From the cell containing the given text, extract its center point as (X, Y) coordinate. 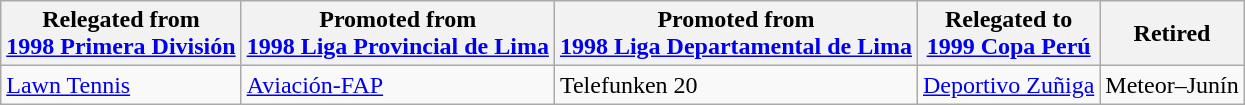
Meteor–Junín (1172, 85)
Promoted from1998 Liga Departamental de Lima (736, 34)
Relegated to1999 Copa Perú (1008, 34)
Retired (1172, 34)
Promoted from1998 Liga Provincial de Lima (398, 34)
Aviación-FAP (398, 85)
Telefunken 20 (736, 85)
Relegated from1998 Primera División (121, 34)
Lawn Tennis (121, 85)
Deportivo Zuñiga (1008, 85)
